Pinpoint the cell where the given text exists, returning its (X, Y) midpoint coordinate. 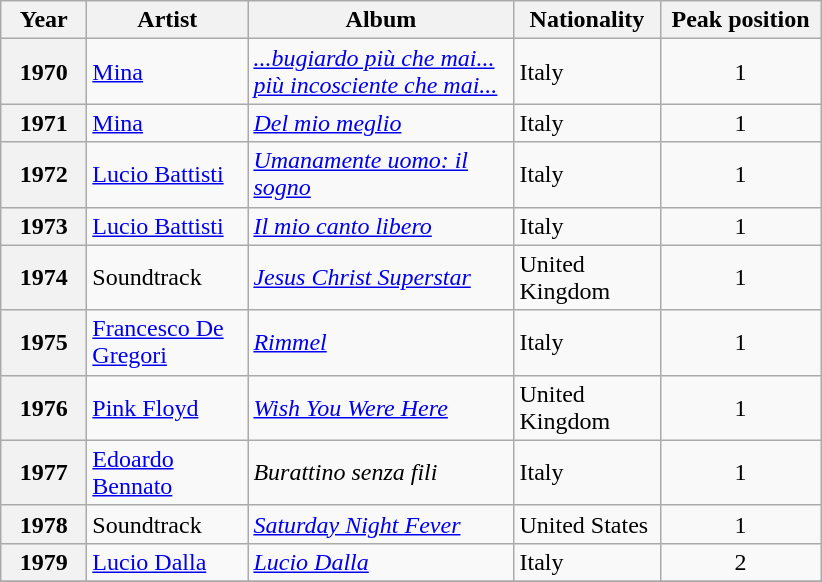
...bugiardo più che mai... più incosciente che mai... (381, 72)
Pink Floyd (168, 408)
Nationality (587, 20)
Rimmel (381, 342)
Artist (168, 20)
1976 (44, 408)
Jesus Christ Superstar (381, 278)
1975 (44, 342)
1979 (44, 562)
1974 (44, 278)
2 (740, 562)
Del mio meglio (381, 123)
Edoardo Bennato (168, 472)
1977 (44, 472)
United States (587, 524)
1972 (44, 174)
1971 (44, 123)
Peak position (740, 20)
Francesco De Gregori (168, 342)
Il mio canto libero (381, 226)
Year (44, 20)
Umanamente uomo: il sogno (381, 174)
1970 (44, 72)
1973 (44, 226)
Saturday Night Fever (381, 524)
Album (381, 20)
Wish You Were Here (381, 408)
1978 (44, 524)
Burattino senza fili (381, 472)
